Determine the (X, Y) coordinate at the center of the cell enclosing the given text.  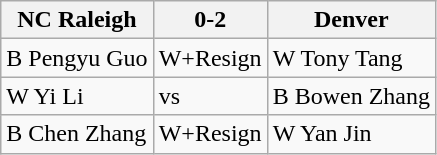
W Yan Jin (351, 134)
NC Raleigh (77, 20)
W Yi Li (77, 96)
0-2 (210, 20)
B Bowen Zhang (351, 96)
B Chen Zhang (77, 134)
B Pengyu Guo (77, 58)
Denver (351, 20)
vs (210, 96)
W Tony Tang (351, 58)
